Scan for the cell matching the given text and deliver its (x, y) coordinate at center. 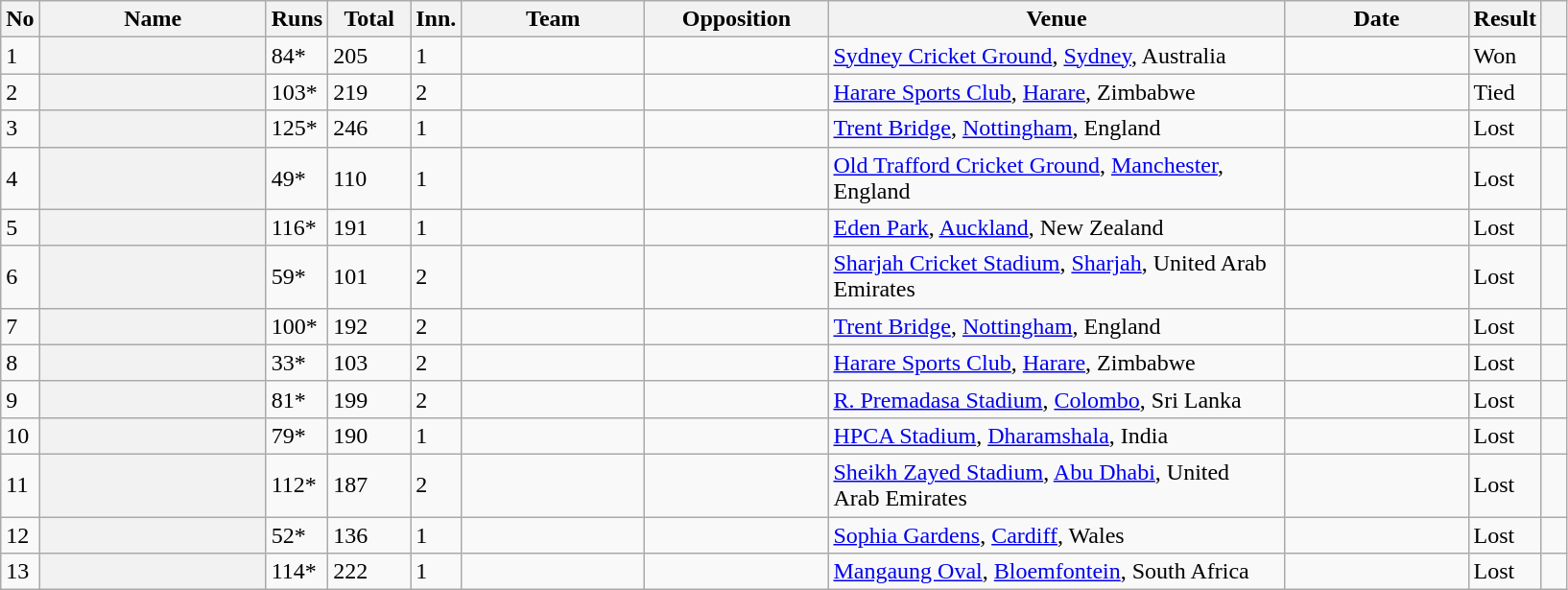
52* (297, 534)
84* (297, 56)
100* (297, 326)
Won (1505, 56)
33* (297, 363)
Mangaung Oval, Bloemfontein, South Africa (1057, 572)
6 (20, 276)
79* (297, 436)
8 (20, 363)
191 (369, 227)
110 (369, 178)
Sydney Cricket Ground, Sydney, Australia (1057, 56)
Opposition (737, 19)
114* (297, 572)
125* (297, 129)
Sophia Gardens, Cardiff, Wales (1057, 534)
222 (369, 572)
136 (369, 534)
HPCA Stadium, Dharamshala, India (1057, 436)
Team (553, 19)
Sheikh Zayed Stadium, Abu Dhabi, United Arab Emirates (1057, 485)
49* (297, 178)
199 (369, 399)
7 (20, 326)
4 (20, 178)
9 (20, 399)
13 (20, 572)
11 (20, 485)
12 (20, 534)
101 (369, 276)
Inn. (436, 19)
246 (369, 129)
116* (297, 227)
No (20, 19)
103 (369, 363)
205 (369, 56)
Venue (1057, 19)
10 (20, 436)
59* (297, 276)
Date (1376, 19)
112* (297, 485)
Runs (297, 19)
Result (1505, 19)
187 (369, 485)
103* (297, 92)
5 (20, 227)
3 (20, 129)
190 (369, 436)
R. Premadasa Stadium, Colombo, Sri Lanka (1057, 399)
Old Trafford Cricket Ground, Manchester, England (1057, 178)
Sharjah Cricket Stadium, Sharjah, United Arab Emirates (1057, 276)
219 (369, 92)
192 (369, 326)
Eden Park, Auckland, New Zealand (1057, 227)
Tied (1505, 92)
81* (297, 399)
Name (153, 19)
Total (369, 19)
